Scan for the cell matching the given text and deliver its (x, y) coordinate at center. 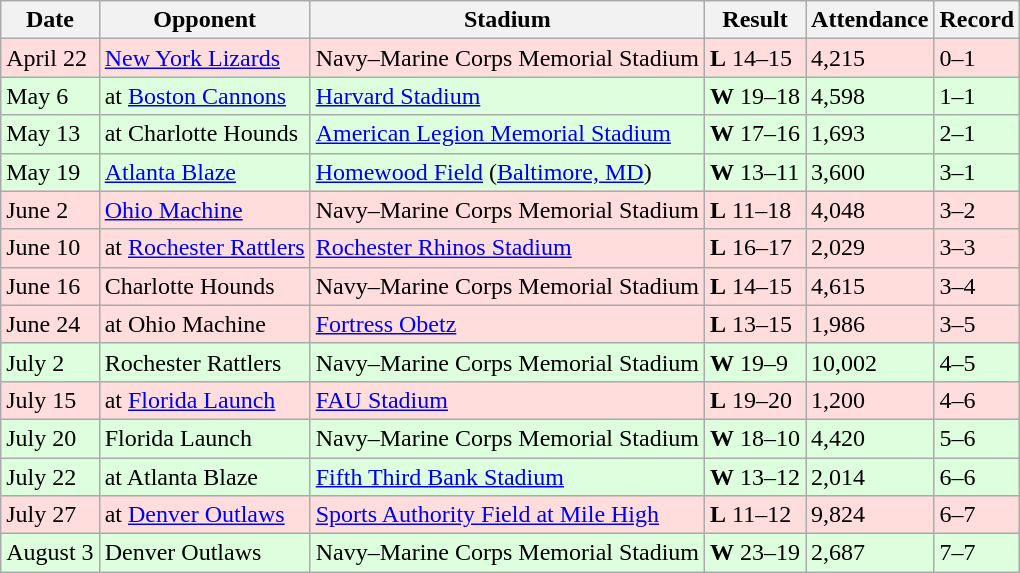
0–1 (977, 58)
1–1 (977, 96)
3–2 (977, 210)
W 17–16 (756, 134)
3,600 (870, 172)
W 13–11 (756, 172)
W 23–19 (756, 553)
May 19 (50, 172)
Fortress Obetz (507, 324)
Denver Outlaws (204, 553)
7–7 (977, 553)
Opponent (204, 20)
L 16–17 (756, 248)
2,029 (870, 248)
3–3 (977, 248)
August 3 (50, 553)
W 19–18 (756, 96)
June 16 (50, 286)
Rochester Rhinos Stadium (507, 248)
FAU Stadium (507, 400)
New York Lizards (204, 58)
Fifth Third Bank Stadium (507, 477)
L 13–15 (756, 324)
June 10 (50, 248)
July 2 (50, 362)
Ohio Machine (204, 210)
W 18–10 (756, 438)
W 19–9 (756, 362)
2–1 (977, 134)
Date (50, 20)
at Rochester Rattlers (204, 248)
L 19–20 (756, 400)
Homewood Field (Baltimore, MD) (507, 172)
June 2 (50, 210)
July 15 (50, 400)
1,200 (870, 400)
at Atlanta Blaze (204, 477)
3–1 (977, 172)
Sports Authority Field at Mile High (507, 515)
July 20 (50, 438)
Stadium (507, 20)
Atlanta Blaze (204, 172)
4,048 (870, 210)
at Florida Launch (204, 400)
June 24 (50, 324)
3–5 (977, 324)
at Boston Cannons (204, 96)
Harvard Stadium (507, 96)
Rochester Rattlers (204, 362)
4,598 (870, 96)
at Ohio Machine (204, 324)
4,615 (870, 286)
3–4 (977, 286)
Result (756, 20)
5–6 (977, 438)
Attendance (870, 20)
Record (977, 20)
July 22 (50, 477)
April 22 (50, 58)
6–7 (977, 515)
4,215 (870, 58)
4–5 (977, 362)
9,824 (870, 515)
4–6 (977, 400)
2,687 (870, 553)
Florida Launch (204, 438)
W 13–12 (756, 477)
L 11–12 (756, 515)
6–6 (977, 477)
1,693 (870, 134)
1,986 (870, 324)
L 11–18 (756, 210)
10,002 (870, 362)
at Charlotte Hounds (204, 134)
American Legion Memorial Stadium (507, 134)
at Denver Outlaws (204, 515)
May 13 (50, 134)
2,014 (870, 477)
Charlotte Hounds (204, 286)
May 6 (50, 96)
4,420 (870, 438)
July 27 (50, 515)
